Determine the [X, Y] coordinate at the center of the cell enclosing the given text.  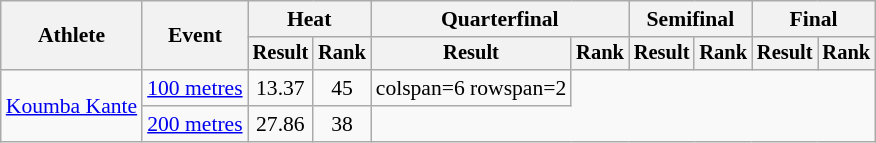
Quarterfinal [500, 19]
200 metres [194, 124]
100 metres [194, 88]
Semifinal [690, 19]
Event [194, 36]
Final [814, 19]
27.86 [281, 124]
Heat [310, 19]
38 [342, 124]
13.37 [281, 88]
Koumba Kante [72, 106]
colspan=6 rowspan=2 [472, 88]
45 [342, 88]
Athlete [72, 36]
